Detect which cell encompasses the target text, then output its [x, y] center coordinate. 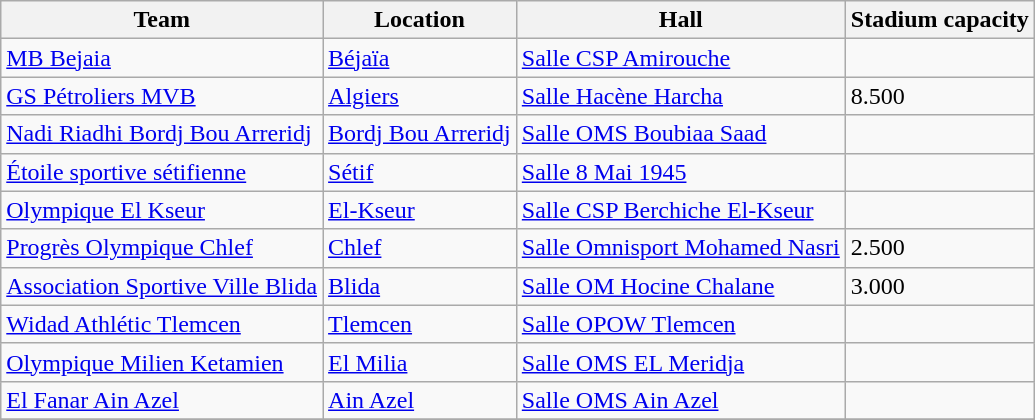
Tlemcen [420, 324]
8.500 [940, 96]
Salle OMS Boubiaa Saad [680, 134]
Étoile sportive sétifienne [162, 172]
El Milia [420, 362]
Nadi Riadhi Bordj Bou Arreridj [162, 134]
Salle Omnisport Mohamed Nasri [680, 248]
Olympique El Kseur [162, 210]
Algiers [420, 96]
Location [420, 20]
Olympique Milien Ketamien [162, 362]
Widad Athlétic Tlemcen [162, 324]
Salle CSP Amirouche [680, 58]
Salle 8 Mai 1945 [680, 172]
GS Pétroliers MVB [162, 96]
Progrès Olympique Chlef [162, 248]
3.000 [940, 286]
Hall [680, 20]
Salle Hacène Harcha [680, 96]
Salle OPOW Tlemcen [680, 324]
2.500 [940, 248]
El Fanar Ain Azel [162, 400]
Association Sportive Ville Blida [162, 286]
Bordj Bou Arreridj [420, 134]
Salle OMS EL Meridja [680, 362]
Sétif [420, 172]
Chlef [420, 248]
Team [162, 20]
Stadium capacity [940, 20]
Béjaïa [420, 58]
Blida [420, 286]
Salle OMS Ain Azel [680, 400]
Ain Azel [420, 400]
El-Kseur [420, 210]
Salle OM Hocine Chalane [680, 286]
MB Bejaia [162, 58]
Salle CSP Berchiche El-Kseur [680, 210]
